Return [X, Y] of the center of cell containing provided text 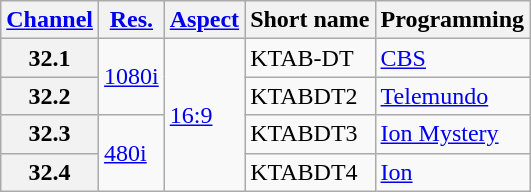
Short name [310, 20]
480i [132, 153]
1080i [132, 77]
KTAB-DT [310, 58]
CBS [452, 58]
Aspect [204, 20]
Programming [452, 20]
16:9 [204, 115]
32.4 [50, 172]
KTABDT2 [310, 96]
32.3 [50, 134]
Ion [452, 172]
32.1 [50, 58]
Channel [50, 20]
KTABDT3 [310, 134]
Res. [132, 20]
32.2 [50, 96]
Telemundo [452, 96]
Ion Mystery [452, 134]
KTABDT4 [310, 172]
